From the cell containing the given text, extract its center point as (x, y) coordinate. 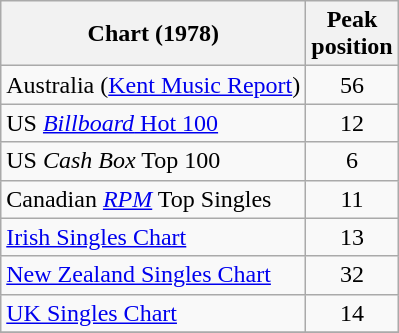
13 (352, 237)
Australia (Kent Music Report) (154, 85)
US Billboard Hot 100 (154, 123)
Chart (1978) (154, 34)
32 (352, 275)
14 (352, 313)
Canadian RPM Top Singles (154, 199)
Irish Singles Chart (154, 237)
12 (352, 123)
Peakposition (352, 34)
New Zealand Singles Chart (154, 275)
56 (352, 85)
US Cash Box Top 100 (154, 161)
UK Singles Chart (154, 313)
6 (352, 161)
11 (352, 199)
